Detect which cell encompasses the target text, then output its [X, Y] center coordinate. 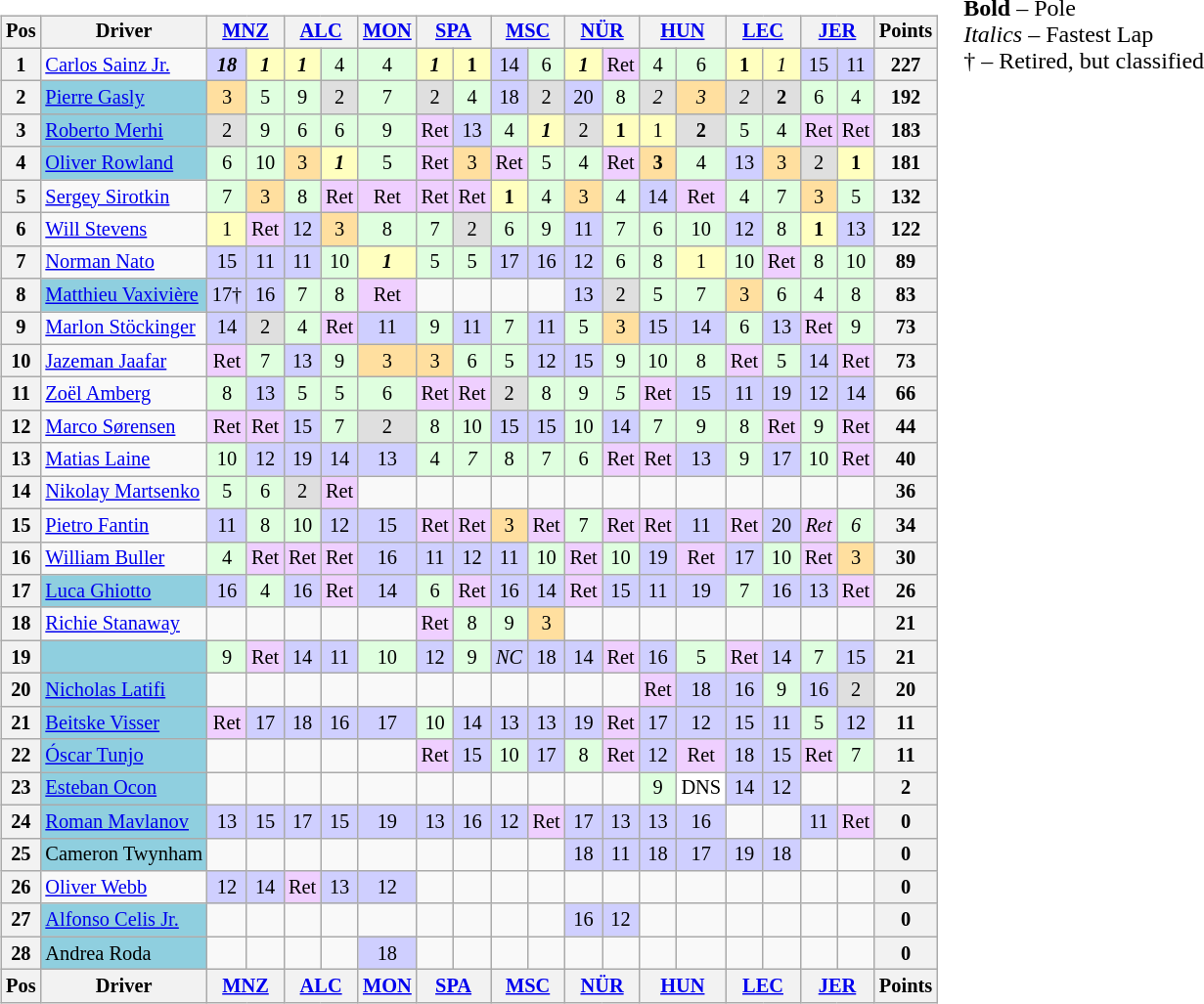
36 [906, 493]
Roberto Merhi [123, 131]
23 [21, 789]
34 [906, 525]
192 [906, 98]
Pierre Gasly [123, 98]
30 [906, 558]
181 [906, 163]
40 [906, 459]
Jazeman Jaafar [123, 361]
28 [21, 953]
Esteban Ocon [123, 789]
27 [21, 920]
Cameron Twynham [123, 854]
Matthieu Vaxivière [123, 295]
25 [21, 854]
Beitske Visser [123, 722]
83 [906, 295]
227 [906, 65]
DNS [701, 789]
Marco Sørensen [123, 427]
Zoël Amberg [123, 394]
89 [906, 262]
Nikolay Martsenko [123, 493]
Óscar Tunjo [123, 756]
NC [510, 657]
Carlos Sainz Jr. [123, 65]
Will Stevens [123, 230]
Oliver Webb [123, 888]
Alfonso Celis Jr. [123, 920]
Oliver Rowland [123, 163]
Luca Ghiotto [123, 591]
Marlon Stöckinger [123, 328]
Matias Laine [123, 459]
Roman Mavlanov [123, 821]
17† [227, 295]
66 [906, 394]
122 [906, 230]
22 [21, 756]
132 [906, 196]
Andrea Roda [123, 953]
Nicholas Latifi [123, 690]
Pietro Fantin [123, 525]
Richie Stanaway [123, 624]
24 [21, 821]
Sergey Sirotkin [123, 196]
Norman Nato [123, 262]
183 [906, 131]
William Buller [123, 558]
44 [906, 427]
